Detect which cell encompasses the target text, then output its (X, Y) center coordinate. 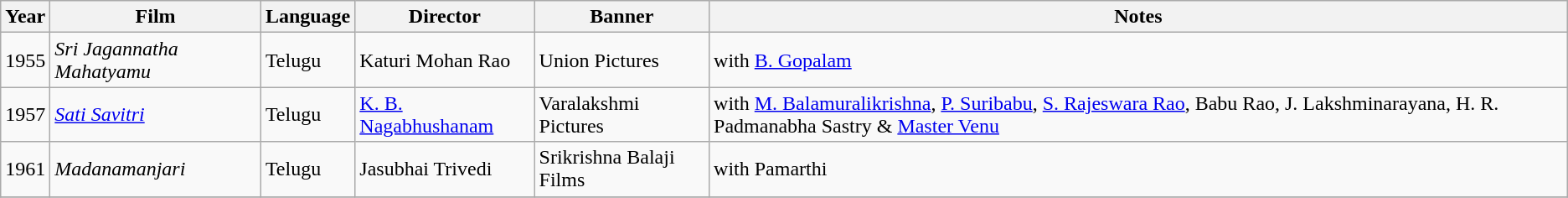
K. B. Nagabhushanam (445, 114)
Sati Savitri (156, 114)
Srikrishna Balaji Films (622, 169)
1957 (25, 114)
Year (25, 17)
Language (307, 17)
with M. Balamuralikrishna, P. Suribabu, S. Rajeswara Rao, Babu Rao, J. Lakshminarayana, H. R. Padmanabha Sastry & Master Venu (1139, 114)
Varalakshmi Pictures (622, 114)
Jasubhai Trivedi (445, 169)
Katuri Mohan Rao (445, 60)
Director (445, 17)
with Pamarthi (1139, 169)
Union Pictures (622, 60)
Sri Jagannatha Mahatyamu (156, 60)
Madanamanjari (156, 169)
1961 (25, 169)
Notes (1139, 17)
1955 (25, 60)
Banner (622, 17)
with B. Gopalam (1139, 60)
Film (156, 17)
